Detect which cell encompasses the target text, then output its [X, Y] center coordinate. 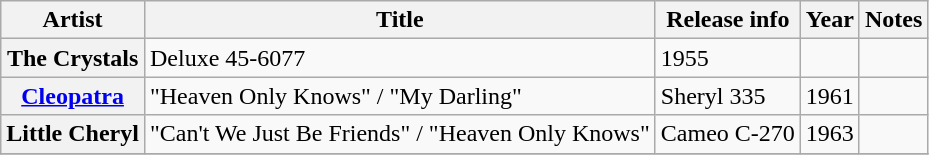
Artist [73, 20]
Sheryl 335 [728, 96]
Title [400, 20]
Cleopatra [73, 96]
"Can't We Just Be Friends" / "Heaven Only Knows" [400, 134]
Cameo C-270 [728, 134]
Release info [728, 20]
1963 [830, 134]
Year [830, 20]
"Heaven Only Knows" / "My Darling" [400, 96]
1955 [728, 58]
Deluxe 45-6077 [400, 58]
Notes [893, 20]
The Crystals [73, 58]
1961 [830, 96]
Little Cheryl [73, 134]
